Capture the cell that displays the provided text and extract its (x, y) central coordinate. 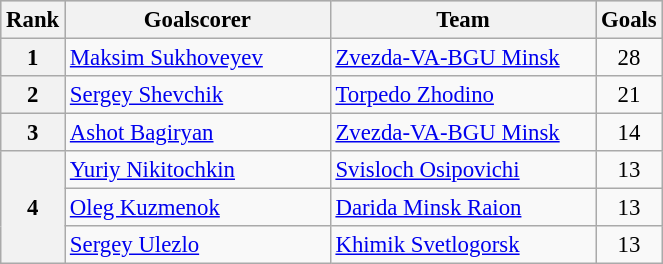
Darida Minsk Raion (463, 208)
1 (33, 58)
Goalscorer (198, 20)
Maksim Sukhoveyev (198, 58)
28 (629, 58)
Svisloch Osipovichi (463, 170)
2 (33, 95)
4 (33, 208)
Torpedo Zhodino (463, 95)
21 (629, 95)
Team (463, 20)
Sergey Shevchik (198, 95)
Ashot Bagiryan (198, 133)
Khimik Svetlogorsk (463, 245)
Yuriy Nikitochkin (198, 170)
14 (629, 133)
3 (33, 133)
Oleg Kuzmenok (198, 208)
Rank (33, 20)
Goals (629, 20)
Sergey Ulezlo (198, 245)
